Scan for the cell matching the given text and deliver its [X, Y] coordinate at center. 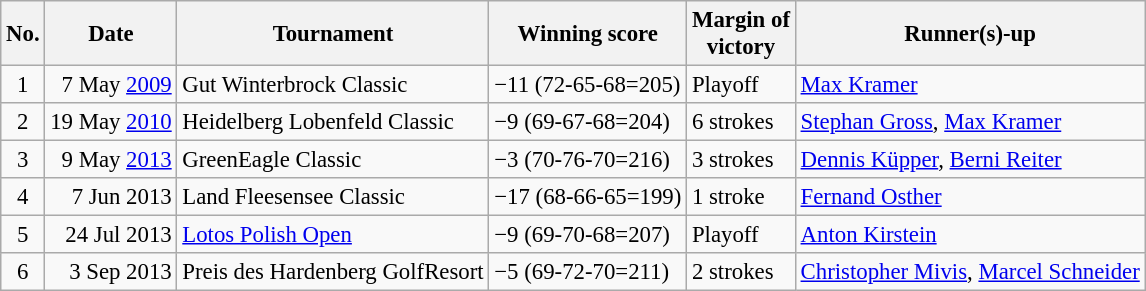
Heidelberg Lobenfeld Classic [333, 122]
Date [111, 34]
Anton Kirstein [970, 235]
4 [23, 197]
9 May 2013 [111, 160]
−17 (68-66-65=199) [588, 197]
3 [23, 160]
−9 (69-67-68=204) [588, 122]
Winning score [588, 34]
Runner(s)-up [970, 34]
Tournament [333, 34]
7 May 2009 [111, 85]
Land Fleesensee Classic [333, 197]
Lotos Polish Open [333, 235]
5 [23, 235]
24 Jul 2013 [111, 235]
2 [23, 122]
−11 (72-65-68=205) [588, 85]
7 Jun 2013 [111, 197]
1 stroke [742, 197]
Margin ofvictory [742, 34]
−3 (70-76-70=216) [588, 160]
3 strokes [742, 160]
Fernand Osther [970, 197]
Gut Winterbrock Classic [333, 85]
1 [23, 85]
Stephan Gross, Max Kramer [970, 122]
Max Kramer [970, 85]
19 May 2010 [111, 122]
6 strokes [742, 122]
Dennis Küpper, Berni Reiter [970, 160]
No. [23, 34]
−9 (69-70-68=207) [588, 235]
GreenEagle Classic [333, 160]
